Return the (x, y) coordinate for the center point of the cell that contains the specified text.  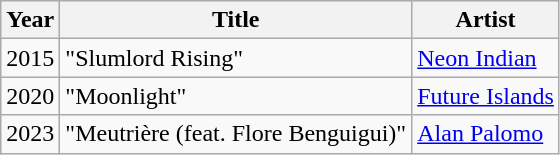
"Slumlord Rising" (236, 58)
2020 (30, 96)
2015 (30, 58)
Title (236, 20)
2023 (30, 134)
Artist (486, 20)
Alan Palomo (486, 134)
Future Islands (486, 96)
"Meutrière (feat. Flore Benguigui)" (236, 134)
"Moonlight" (236, 96)
Neon Indian (486, 58)
Year (30, 20)
